Identify which cell holds the provided text, then report its (X, Y) central coordinate. 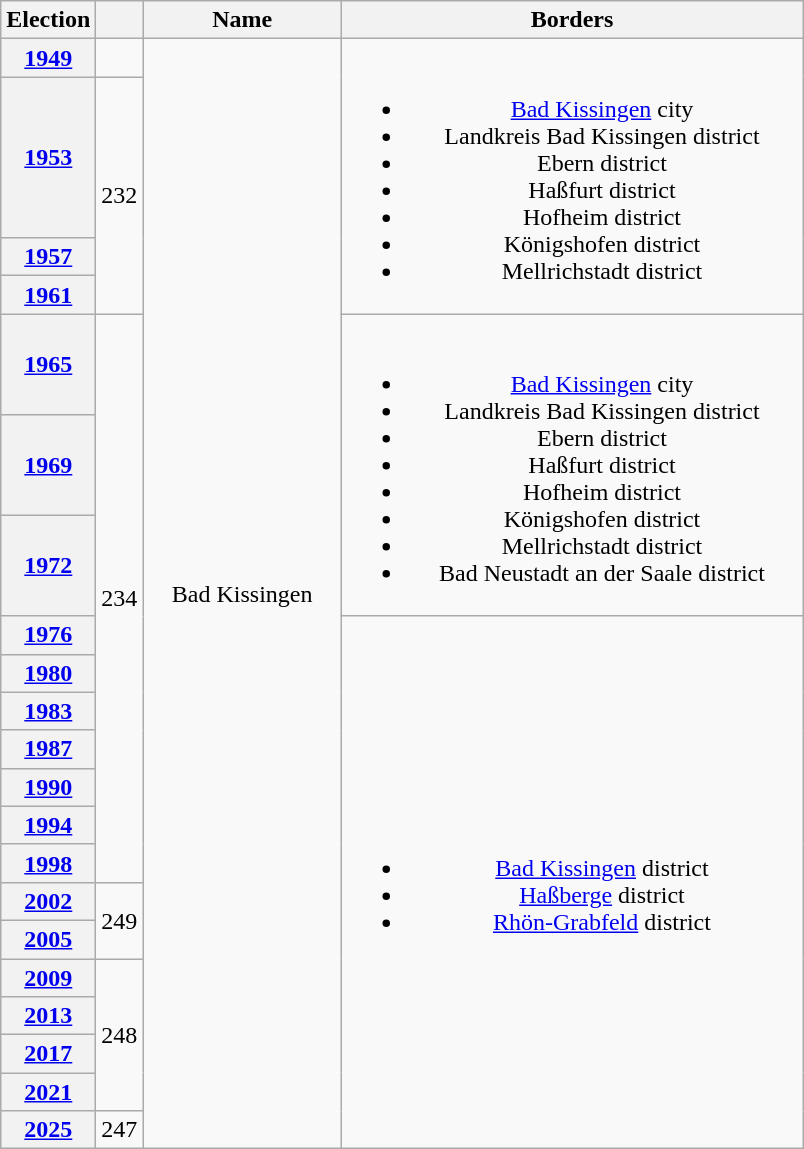
234 (120, 598)
Election (48, 20)
1961 (48, 295)
1965 (48, 364)
1998 (48, 863)
Borders (572, 20)
1987 (48, 749)
Name (242, 20)
1969 (48, 466)
249 (120, 920)
Bad Kissingen districtHaßberge districtRhön-Grabfeld district (572, 882)
2021 (48, 1092)
2009 (48, 977)
1990 (48, 787)
248 (120, 1034)
247 (120, 1130)
232 (120, 196)
Bad Kissingen (242, 594)
2025 (48, 1130)
1953 (48, 158)
1994 (48, 825)
2013 (48, 1016)
2017 (48, 1054)
1957 (48, 257)
1949 (48, 58)
2002 (48, 901)
1983 (48, 711)
2005 (48, 939)
Bad Kissingen cityLandkreis Bad Kissingen districtEbern districtHaßfurt districtHofheim districtKönigshofen districtMellrichstadt district (572, 176)
1972 (48, 566)
1976 (48, 635)
1980 (48, 673)
